Return (x, y) of the center of cell containing provided text 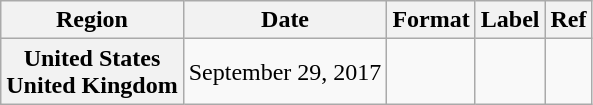
Ref (568, 20)
Label (510, 20)
Format (431, 20)
September 29, 2017 (285, 72)
Region (92, 20)
United StatesUnited Kingdom (92, 72)
Date (285, 20)
